Locate the cell with the specified text and output its (x, y) center coordinate. 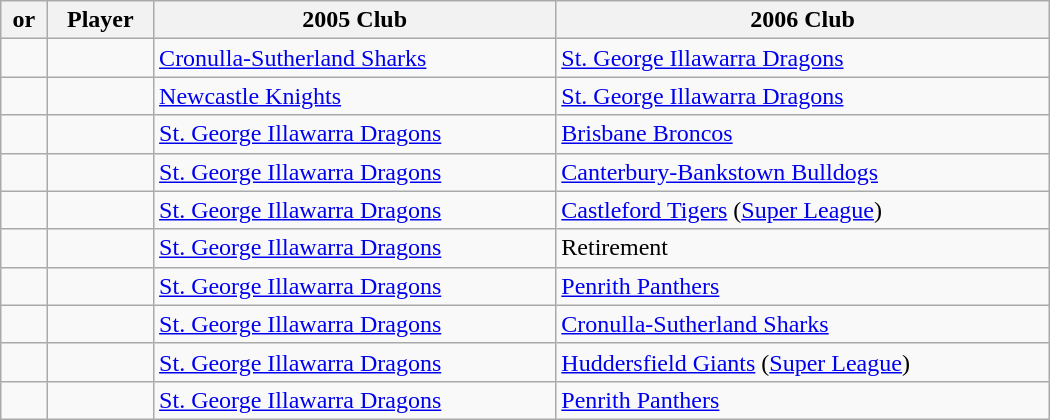
or (24, 20)
Newcastle Knights (355, 96)
2005 Club (355, 20)
Player (100, 20)
Castleford Tigers (Super League) (802, 210)
Brisbane Broncos (802, 134)
Retirement (802, 248)
Canterbury-Bankstown Bulldogs (802, 172)
2006 Club (802, 20)
Huddersfield Giants (Super League) (802, 362)
